Search for the cell housing the specified text and yield its (X, Y) center coordinate. 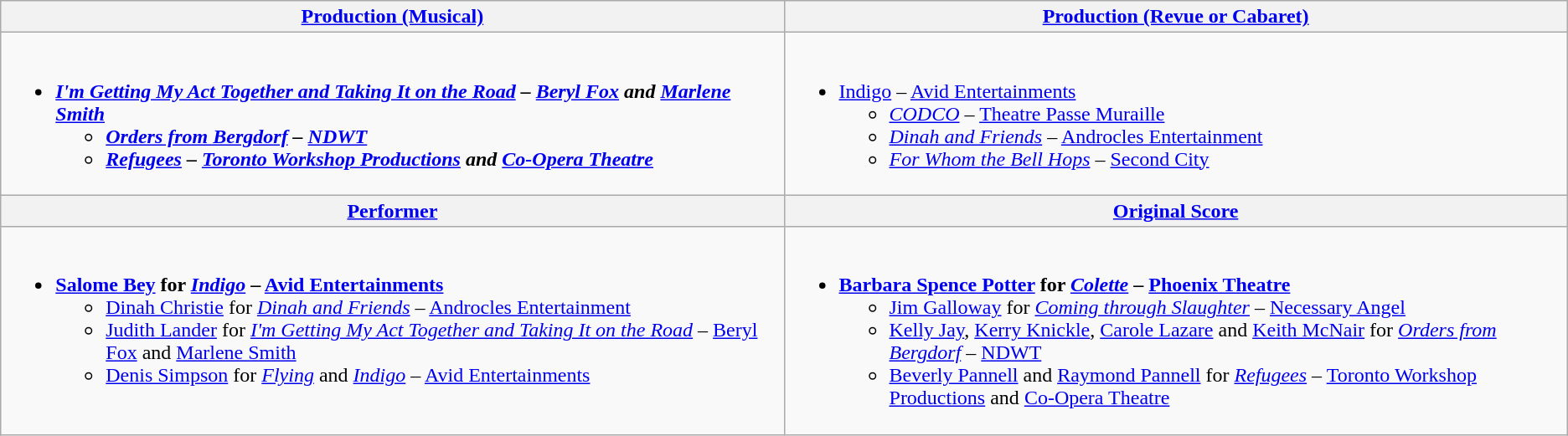
Original Score (1176, 211)
Production (Musical) (392, 17)
Indigo – Avid EntertainmentsCODCO – Theatre Passe MurailleDinah and Friends – Androcles EntertainmentFor Whom the Bell Hops – Second City (1176, 114)
Performer (392, 211)
Production (Revue or Cabaret) (1176, 17)
